For the text-containing cell, return its midpoint in (X, Y) coordinate format. 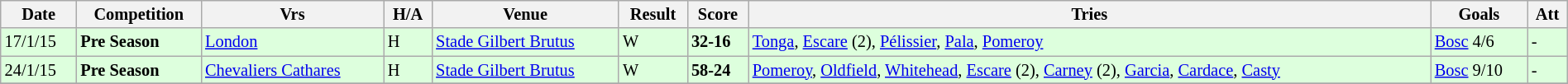
Tonga, Escare (2), Pélissier, Pala, Pomeroy (1090, 42)
Bosc 9/10 (1479, 70)
Att (1547, 14)
17/1/15 (39, 42)
H/A (408, 14)
58-24 (718, 70)
Result (653, 14)
Tries (1090, 14)
Pomeroy, Oldfield, Whitehead, Escare (2), Carney (2), Garcia, Cardace, Casty (1090, 70)
24/1/15 (39, 70)
Chevaliers Cathares (293, 70)
32-16 (718, 42)
Bosc 4/6 (1479, 42)
Score (718, 14)
Goals (1479, 14)
Vrs (293, 14)
Date (39, 14)
Venue (525, 14)
Competition (139, 14)
London (293, 42)
